From the cell containing the given text, extract its center point as (X, Y) coordinate. 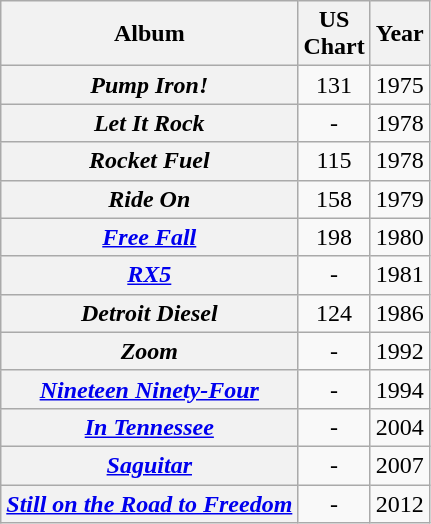
USChart (334, 34)
124 (334, 313)
1994 (400, 389)
1981 (400, 275)
Nineteen Ninety-Four (150, 389)
2004 (400, 427)
131 (334, 85)
1975 (400, 85)
115 (334, 161)
Detroit Diesel (150, 313)
Zoom (150, 351)
Album (150, 34)
Year (400, 34)
1979 (400, 199)
Pump Iron! (150, 85)
1986 (400, 313)
Let It Rock (150, 123)
Rocket Fuel (150, 161)
2012 (400, 503)
Ride On (150, 199)
In Tennessee (150, 427)
Saguitar (150, 465)
198 (334, 237)
1980 (400, 237)
2007 (400, 465)
158 (334, 199)
Free Fall (150, 237)
RX5 (150, 275)
Still on the Road to Freedom (150, 503)
1992 (400, 351)
